From the cell containing the given text, extract its center point as (x, y) coordinate. 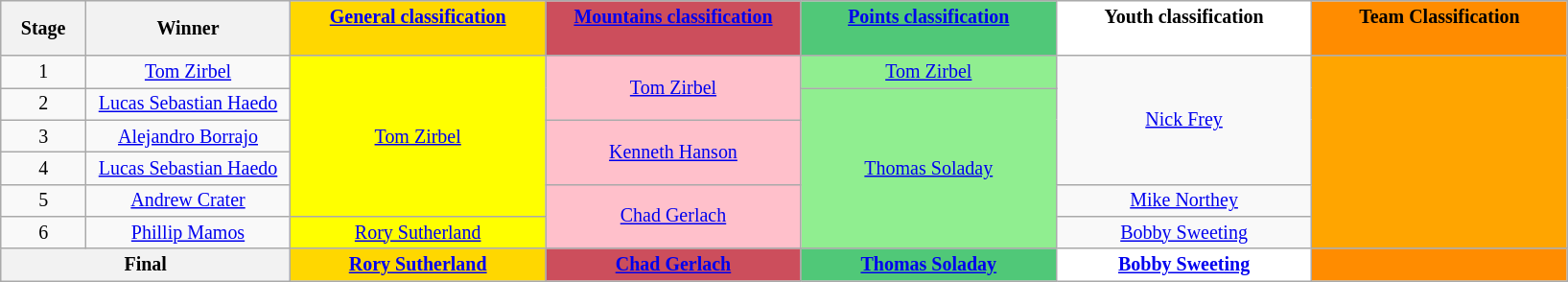
Kenneth Hanson (673, 152)
Nick Frey (1183, 121)
Winner (188, 29)
Andrew Crater (188, 200)
6 (44, 232)
Alejandro Borrajo (188, 136)
Mike Northey (1183, 200)
2 (44, 104)
Final (146, 265)
3 (44, 136)
5 (44, 200)
General classification (418, 29)
Points classification (928, 29)
Phillip Mamos (188, 232)
Stage (44, 29)
Team Classification (1439, 29)
4 (44, 169)
1 (44, 73)
Mountains classification (673, 29)
Youth classification (1183, 29)
